Return the [X, Y] coordinate for the center point of the cell that contains the specified text.  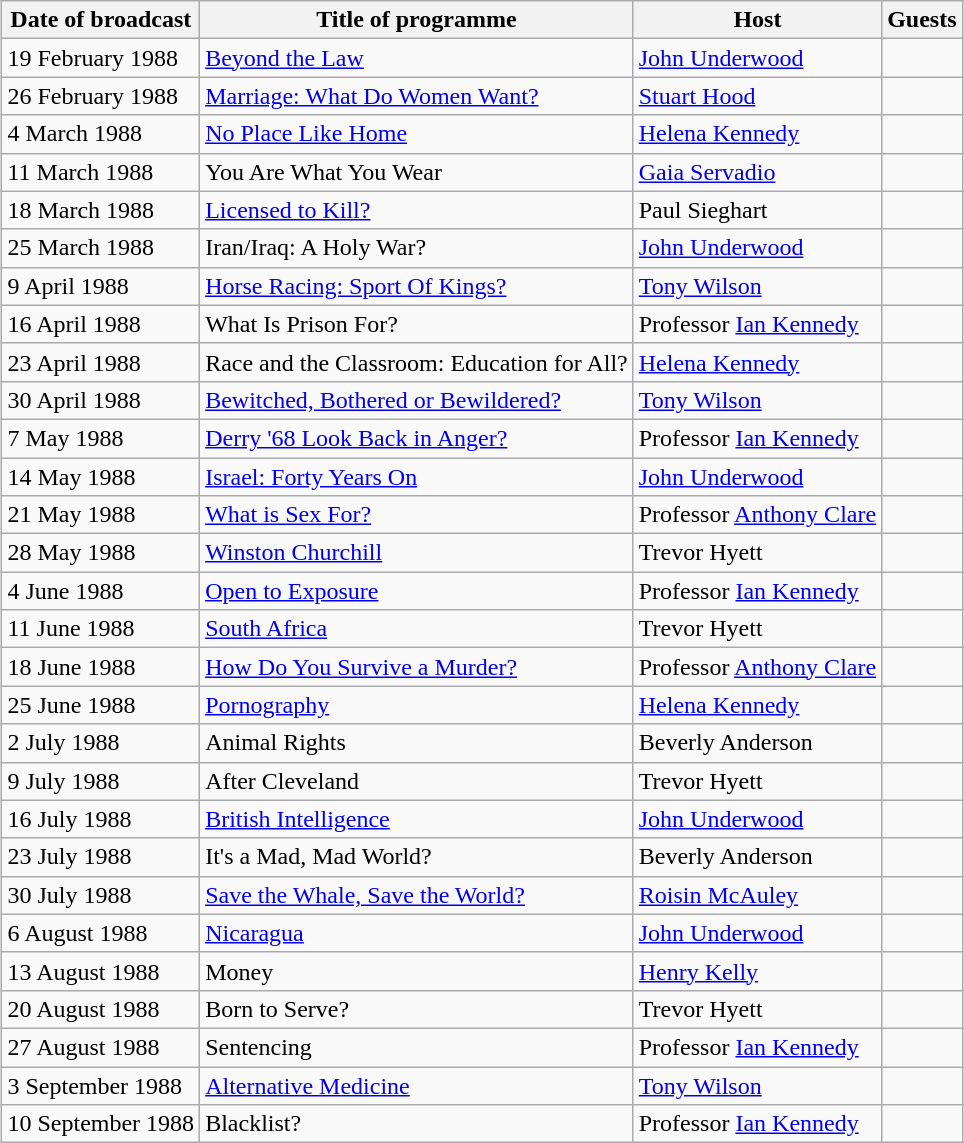
It's a Mad, Mad World? [417, 857]
Horse Racing: Sport Of Kings? [417, 286]
Blacklist? [417, 1124]
Born to Serve? [417, 1009]
18 March 1988 [101, 210]
South Africa [417, 629]
No Place Like Home [417, 134]
7 May 1988 [101, 438]
Roisin McAuley [757, 895]
3 September 1988 [101, 1085]
Animal Rights [417, 743]
23 July 1988 [101, 857]
Derry '68 Look Back in Anger? [417, 438]
Title of programme [417, 20]
26 February 1988 [101, 96]
Beyond the Law [417, 58]
9 July 1988 [101, 781]
Paul Sieghart [757, 210]
Alternative Medicine [417, 1085]
Date of broadcast [101, 20]
28 May 1988 [101, 553]
Save the Whale, Save the World? [417, 895]
14 May 1988 [101, 477]
25 June 1988 [101, 705]
18 June 1988 [101, 667]
25 March 1988 [101, 248]
Iran/Iraq: A Holy War? [417, 248]
Host [757, 20]
4 March 1988 [101, 134]
Marriage: What Do Women Want? [417, 96]
Bewitched, Bothered or Bewildered? [417, 400]
Licensed to Kill? [417, 210]
Open to Exposure [417, 591]
2 July 1988 [101, 743]
Sentencing [417, 1047]
Israel: Forty Years On [417, 477]
Stuart Hood [757, 96]
23 April 1988 [101, 362]
What Is Prison For? [417, 324]
Gaia Servadio [757, 172]
After Cleveland [417, 781]
Nicaragua [417, 933]
30 July 1988 [101, 895]
Winston Churchill [417, 553]
21 May 1988 [101, 515]
Guests [922, 20]
20 August 1988 [101, 1009]
4 June 1988 [101, 591]
30 April 1988 [101, 400]
13 August 1988 [101, 971]
How Do You Survive a Murder? [417, 667]
27 August 1988 [101, 1047]
What is Sex For? [417, 515]
16 April 1988 [101, 324]
10 September 1988 [101, 1124]
Race and the Classroom: Education for All? [417, 362]
Henry Kelly [757, 971]
You Are What You Wear [417, 172]
16 July 1988 [101, 819]
6 August 1988 [101, 933]
19 February 1988 [101, 58]
British Intelligence [417, 819]
Money [417, 971]
9 April 1988 [101, 286]
Pornography [417, 705]
11 June 1988 [101, 629]
11 March 1988 [101, 172]
